Find where the given text appears and provide that cell's center as (X, Y) coordinate. 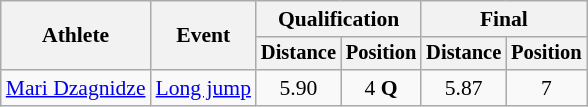
5.87 (464, 88)
7 (546, 88)
Final (504, 19)
4 Q (381, 88)
5.90 (298, 88)
Athlete (76, 36)
Qualification (338, 19)
Mari Dzagnidze (76, 88)
Event (204, 36)
Long jump (204, 88)
